Return [X, Y] of the center of cell containing provided text 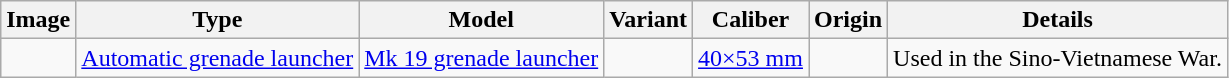
Used in the Sino-Vietnamese War. [1058, 58]
40×53 mm [751, 58]
Caliber [751, 20]
Model [482, 20]
Automatic grenade launcher [218, 58]
Origin [848, 20]
Image [38, 20]
Mk 19 grenade launcher [482, 58]
Variant [648, 20]
Type [218, 20]
Details [1058, 20]
